Scan for the cell matching the given text and deliver its [x, y] coordinate at center. 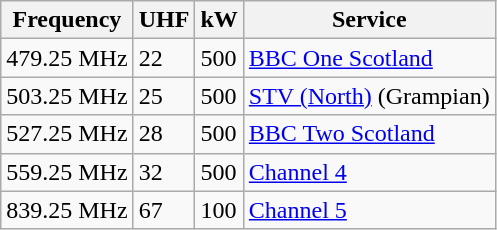
STV (North) (Grampian) [369, 96]
UHF [164, 20]
67 [164, 210]
Channel 5 [369, 210]
22 [164, 58]
503.25 MHz [67, 96]
Frequency [67, 20]
479.25 MHz [67, 58]
kW [219, 20]
32 [164, 172]
BBC Two Scotland [369, 134]
527.25 MHz [67, 134]
28 [164, 134]
25 [164, 96]
Channel 4 [369, 172]
100 [219, 210]
839.25 MHz [67, 210]
Service [369, 20]
BBC One Scotland [369, 58]
559.25 MHz [67, 172]
